Return the [x, y] coordinate for the center point of the cell that contains the specified text.  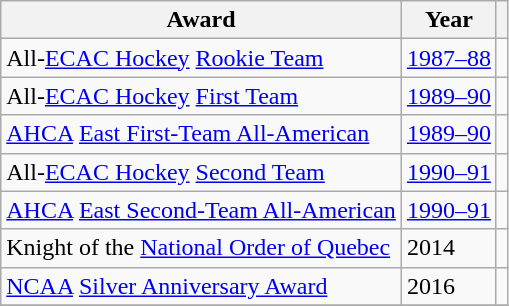
2014 [448, 248]
Award [202, 20]
All-ECAC Hockey First Team [202, 96]
AHCA East First-Team All-American [202, 134]
All-ECAC Hockey Second Team [202, 172]
AHCA East Second-Team All-American [202, 210]
NCAA Silver Anniversary Award [202, 286]
All-ECAC Hockey Rookie Team [202, 58]
Knight of the National Order of Quebec [202, 248]
Year [448, 20]
1987–88 [448, 58]
2016 [448, 286]
